Search for the cell housing the specified text and yield its [X, Y] center coordinate. 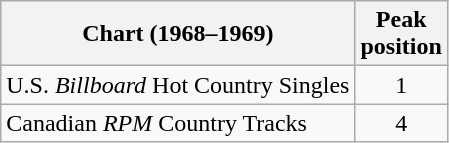
Chart (1968–1969) [178, 34]
U.S. Billboard Hot Country Singles [178, 85]
1 [401, 85]
Canadian RPM Country Tracks [178, 123]
4 [401, 123]
Peakposition [401, 34]
